Return the (x, y) coordinate for the center point of the cell that contains the specified text.  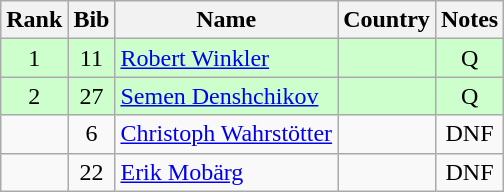
Notes (469, 20)
27 (92, 96)
Robert Winkler (226, 58)
Name (226, 20)
1 (34, 58)
Semen Denshchikov (226, 96)
Country (387, 20)
Rank (34, 20)
Erik Mobärg (226, 172)
2 (34, 96)
11 (92, 58)
22 (92, 172)
Christoph Wahrstötter (226, 134)
Bib (92, 20)
6 (92, 134)
